Extract the [x, y] coordinate from the center of the cell holding the provided text.  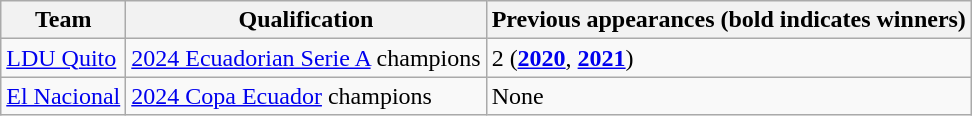
Team [64, 20]
2024 Copa Ecuador champions [306, 96]
Previous appearances (bold indicates winners) [728, 20]
LDU Quito [64, 58]
Qualification [306, 20]
2 (2020, 2021) [728, 58]
2024 Ecuadorian Serie A champions [306, 58]
None [728, 96]
El Nacional [64, 96]
